Detect which cell encompasses the target text, then output its [x, y] center coordinate. 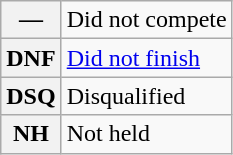
Did not compete [146, 20]
Not held [146, 134]
NH [31, 134]
DNF [31, 58]
DSQ [31, 96]
— [31, 20]
Disqualified [146, 96]
Did not finish [146, 58]
